Extract the (x, y) coordinate from the center of the cell holding the provided text.  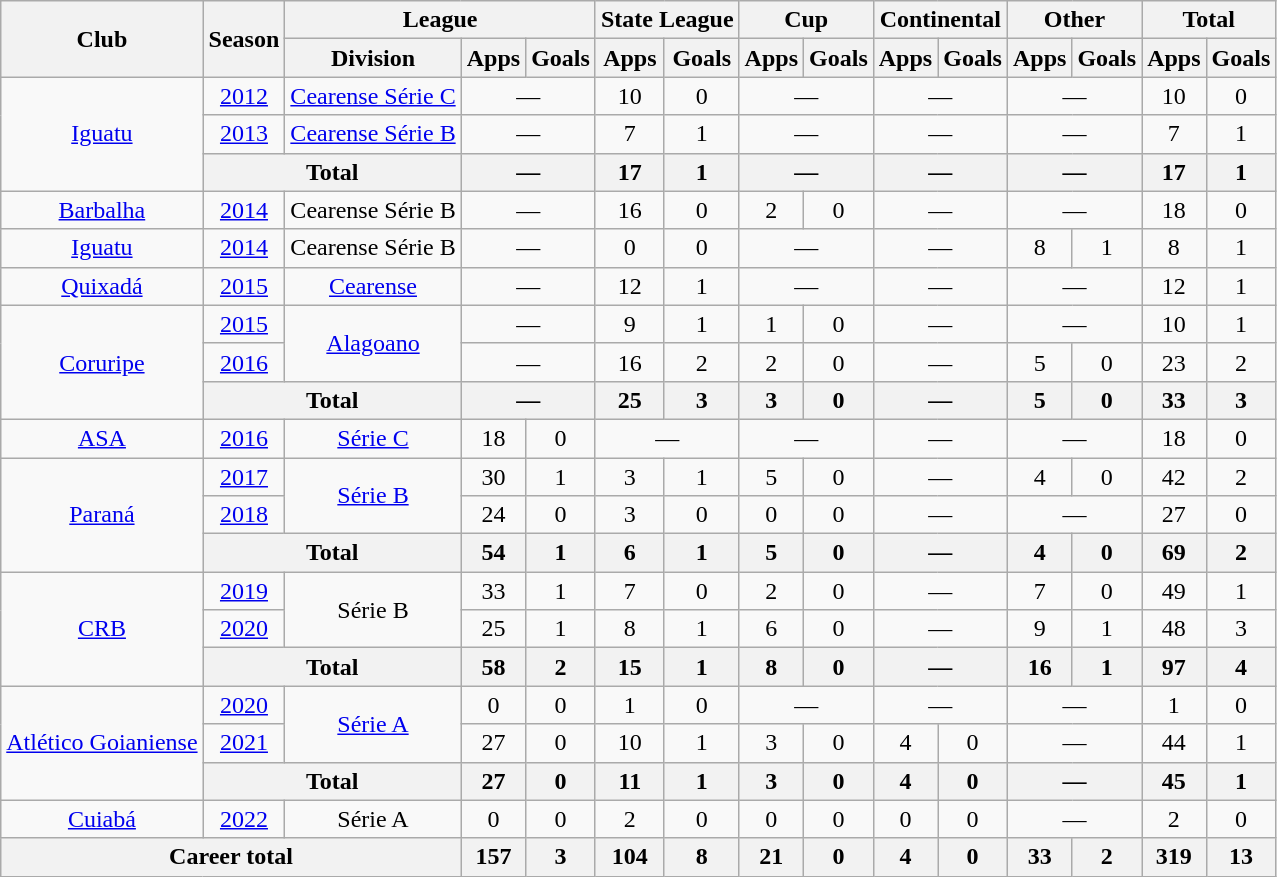
42 (1174, 477)
Série C (373, 438)
30 (493, 477)
Paraná (102, 515)
2022 (244, 819)
2018 (244, 515)
Club (102, 39)
54 (493, 553)
157 (493, 857)
2013 (244, 134)
48 (1174, 629)
45 (1174, 781)
2012 (244, 96)
58 (493, 667)
Coruripe (102, 362)
49 (1174, 591)
69 (1174, 553)
ASA (102, 438)
Barbalha (102, 210)
2019 (244, 591)
Atlético Goianiense (102, 743)
CRB (102, 629)
Other (1074, 20)
24 (493, 515)
Continental (940, 20)
Career total (231, 857)
Division (373, 58)
League (440, 20)
Cearense Série C (373, 96)
13 (1241, 857)
Season (244, 39)
15 (630, 667)
104 (630, 857)
Cup (806, 20)
Quixadá (102, 286)
21 (771, 857)
11 (630, 781)
2021 (244, 743)
State League (667, 20)
44 (1174, 743)
Cearense (373, 286)
319 (1174, 857)
97 (1174, 667)
Alagoano (373, 343)
23 (1174, 362)
Cuiabá (102, 819)
2017 (244, 477)
